Return [X, Y] of the center of cell containing provided text 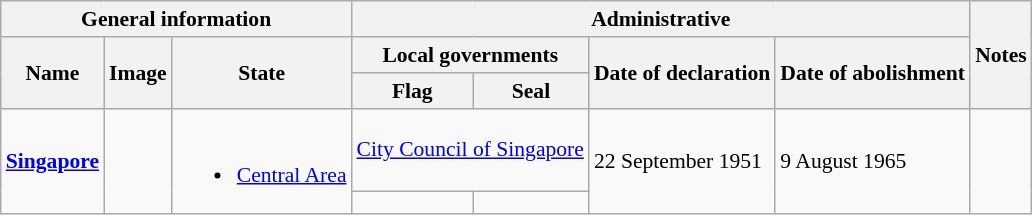
22 September 1951 [682, 162]
Notes [1001, 55]
Date of declaration [682, 73]
City Council of Singapore [470, 150]
Seal [531, 91]
Flag [413, 91]
Singapore [52, 162]
Date of abolishment [872, 73]
General information [176, 19]
Image [138, 73]
State [262, 73]
Local governments [470, 55]
Central Area [262, 162]
Name [52, 73]
Administrative [662, 19]
9 August 1965 [872, 162]
